Find where the given text appears and provide that cell's center as [X, Y] coordinate. 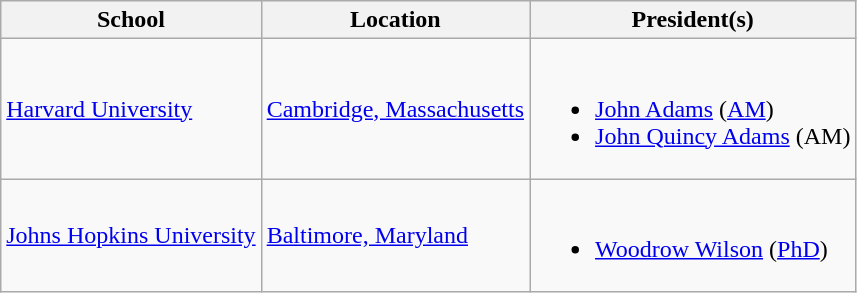
President(s) [693, 20]
School [131, 20]
Johns Hopkins University [131, 236]
Location [395, 20]
Cambridge, Massachusetts [395, 109]
John Adams (AM)John Quincy Adams (AM) [693, 109]
Harvard University [131, 109]
Woodrow Wilson (PhD) [693, 236]
Baltimore, Maryland [395, 236]
